Find where the given text appears and provide that cell's center as [x, y] coordinate. 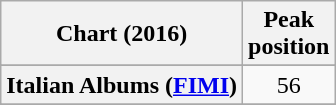
56 [289, 85]
Peak position [289, 34]
Chart (2016) [122, 34]
Italian Albums (FIMI) [122, 85]
